Capture the cell that displays the provided text and extract its [x, y] central coordinate. 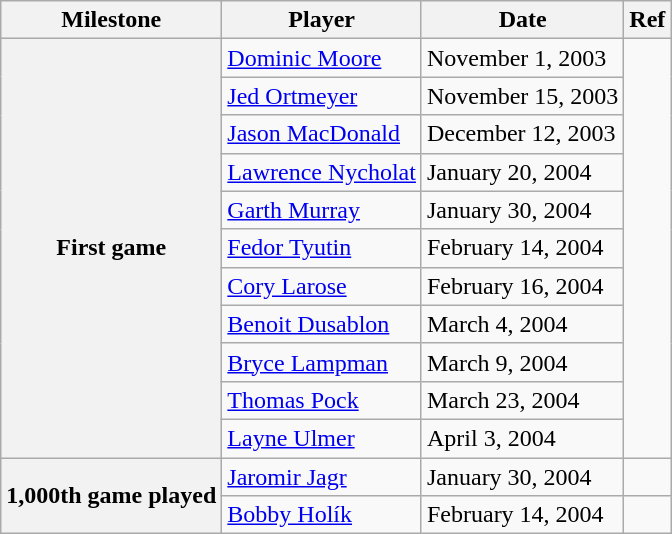
Date [522, 20]
November 1, 2003 [522, 58]
November 15, 2003 [522, 96]
Lawrence Nycholat [322, 172]
Bryce Lampman [322, 362]
December 12, 2003 [522, 134]
Jason MacDonald [322, 134]
February 16, 2004 [522, 286]
March 23, 2004 [522, 400]
Layne Ulmer [322, 438]
Cory Larose [322, 286]
Jaromir Jagr [322, 477]
April 3, 2004 [522, 438]
Benoit Dusablon [322, 324]
Dominic Moore [322, 58]
Garth Murray [322, 210]
1,000th game played [112, 496]
Ref [648, 20]
January 20, 2004 [522, 172]
First game [112, 248]
Thomas Pock [322, 400]
Bobby Holík [322, 515]
March 9, 2004 [522, 362]
Milestone [112, 20]
Jed Ortmeyer [322, 96]
Player [322, 20]
March 4, 2004 [522, 324]
Fedor Tyutin [322, 248]
